Extract the [x, y] coordinate from the center of the cell holding the provided text.  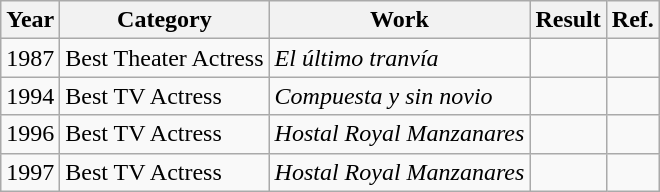
Year [30, 20]
Ref. [632, 20]
Category [164, 20]
1994 [30, 96]
1996 [30, 134]
1997 [30, 172]
Result [568, 20]
Best Theater Actress [164, 58]
1987 [30, 58]
Work [400, 20]
El último tranvía [400, 58]
Compuesta y sin novio [400, 96]
